Extract the (X, Y) coordinate from the center of the cell holding the provided text.  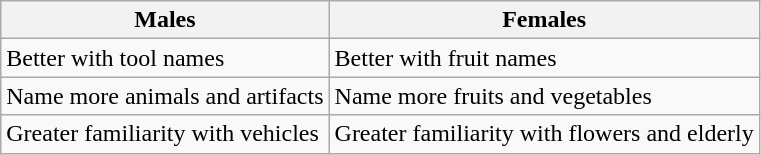
Name more fruits and vegetables (544, 96)
Name more animals and artifacts (165, 96)
Greater familiarity with vehicles (165, 134)
Males (165, 20)
Greater familiarity with flowers and elderly (544, 134)
Better with tool names (165, 58)
Better with fruit names (544, 58)
Females (544, 20)
